Find where the given text appears and provide that cell's center as [X, Y] coordinate. 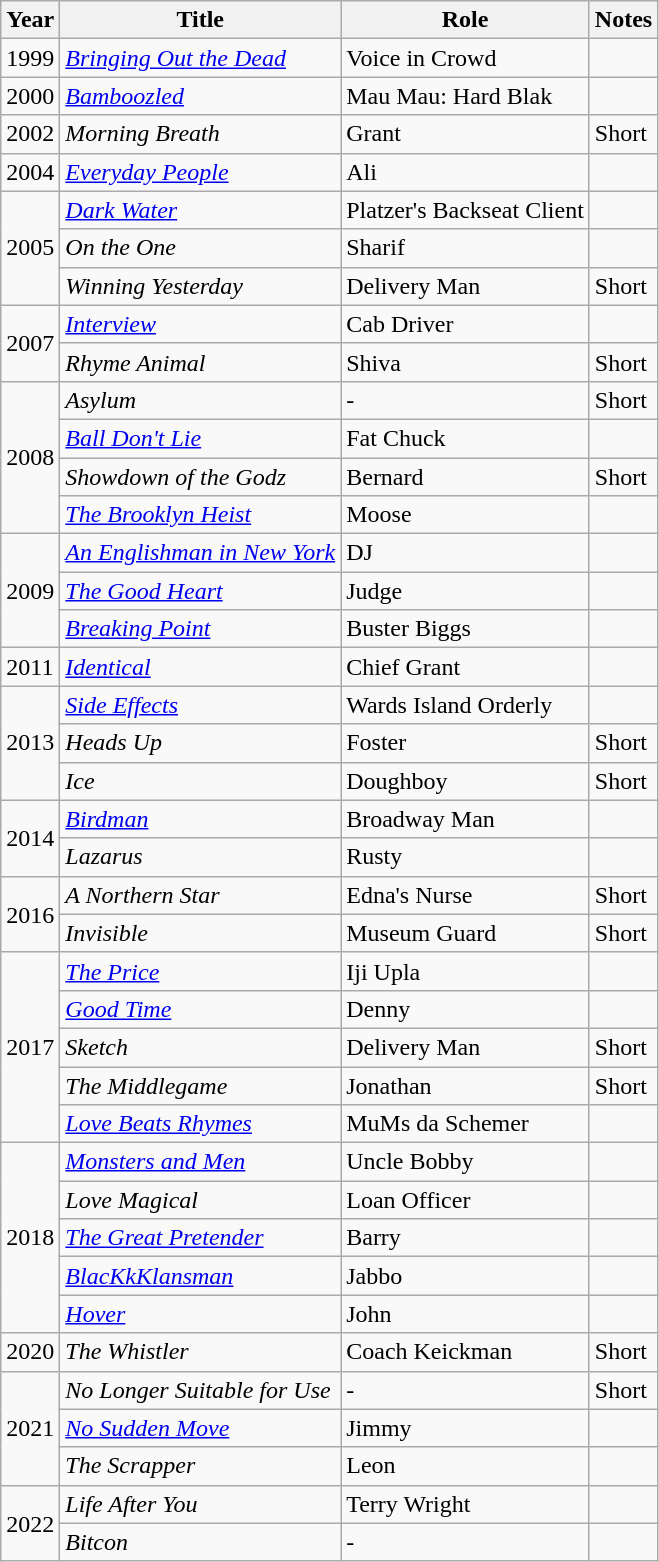
Showdown of the Godz [200, 477]
Wards Island Orderly [466, 705]
2014 [30, 838]
Identical [200, 667]
2009 [30, 591]
The Brooklyn Heist [200, 515]
Love Magical [200, 1200]
2005 [30, 248]
The Scrapper [200, 1466]
2000 [30, 96]
Love Beats Rhymes [200, 1124]
Jonathan [466, 1085]
Buster Biggs [466, 629]
Good Time [200, 1009]
Foster [466, 743]
No Longer Suitable for Use [200, 1390]
On the One [200, 248]
An Englishman in New York [200, 553]
Grant [466, 134]
Monsters and Men [200, 1162]
2007 [30, 343]
Iji Upla [466, 971]
The Great Pretender [200, 1238]
Platzer's Backseat Client [466, 210]
Rusty [466, 857]
2011 [30, 667]
Jabbo [466, 1276]
The Middlegame [200, 1085]
Museum Guard [466, 933]
2018 [30, 1238]
The Good Heart [200, 591]
Denny [466, 1009]
The Price [200, 971]
No Sudden Move [200, 1428]
Leon [466, 1466]
Morning Breath [200, 134]
Coach Keickman [466, 1352]
Ice [200, 781]
Barry [466, 1238]
Title [200, 20]
Notes [623, 20]
Voice in Crowd [466, 58]
John [466, 1314]
Heads Up [200, 743]
2017 [30, 1047]
Jimmy [466, 1428]
2002 [30, 134]
Loan Officer [466, 1200]
A Northern Star [200, 895]
Terry Wright [466, 1504]
DJ [466, 553]
2008 [30, 457]
Doughboy [466, 781]
Bringing Out the Dead [200, 58]
Edna's Nurse [466, 895]
2013 [30, 743]
Uncle Bobby [466, 1162]
Interview [200, 324]
Asylum [200, 400]
2016 [30, 914]
Fat Chuck [466, 438]
The Whistler [200, 1352]
Judge [466, 591]
Everyday People [200, 172]
MuMs da Schemer [466, 1124]
Bitcon [200, 1542]
BlacKkKlansman [200, 1276]
Broadway Man [466, 819]
Life After You [200, 1504]
Invisible [200, 933]
Cab Driver [466, 324]
Role [466, 20]
Hover [200, 1314]
2004 [30, 172]
2020 [30, 1352]
Rhyme Animal [200, 362]
Moose [466, 515]
Side Effects [200, 705]
Bernard [466, 477]
Birdman [200, 819]
2022 [30, 1523]
2021 [30, 1428]
Bamboozled [200, 96]
Winning Yesterday [200, 286]
Sketch [200, 1047]
Chief Grant [466, 667]
Year [30, 20]
1999 [30, 58]
Mau Mau: Hard Blak [466, 96]
Ball Don't Lie [200, 438]
Ali [466, 172]
Dark Water [200, 210]
Shiva [466, 362]
Breaking Point [200, 629]
Lazarus [200, 857]
Sharif [466, 248]
